For the text-containing cell, return its midpoint in [x, y] coordinate format. 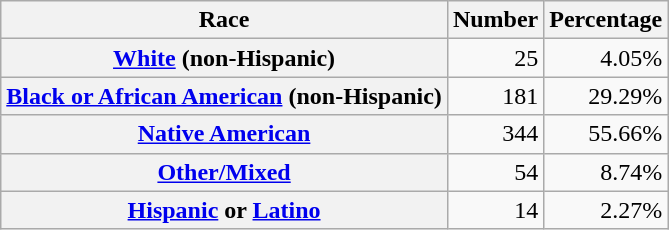
181 [495, 96]
Race [224, 20]
344 [495, 134]
25 [495, 58]
2.27% [606, 210]
55.66% [606, 134]
Black or African American (non-Hispanic) [224, 96]
14 [495, 210]
54 [495, 172]
8.74% [606, 172]
Native American [224, 134]
4.05% [606, 58]
Other/Mixed [224, 172]
White (non-Hispanic) [224, 58]
Hispanic or Latino [224, 210]
Percentage [606, 20]
29.29% [606, 96]
Number [495, 20]
